Determine the [X, Y] coordinate at the center of the cell enclosing the given text.  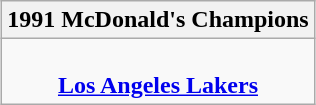
1991 McDonald's Champions [158, 20]
Los Angeles Lakers [158, 72]
